Output the [X, Y] coordinate of the center of the cell containing the given text.  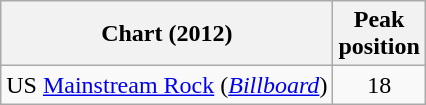
US Mainstream Rock (Billboard) [167, 85]
18 [379, 85]
Peakposition [379, 34]
Chart (2012) [167, 34]
